Extract the (X, Y) coordinate from the center of the cell holding the provided text.  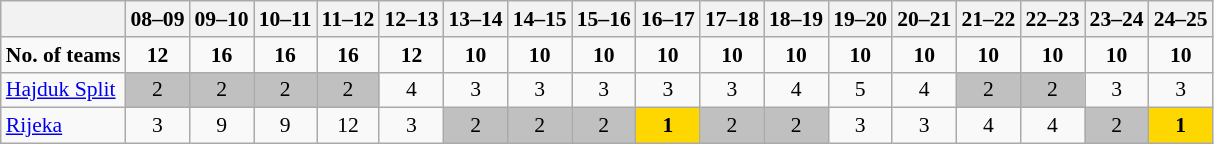
08–09 (157, 19)
11–12 (348, 19)
Rijeka (64, 126)
20–21 (924, 19)
17–18 (732, 19)
19–20 (860, 19)
21–22 (988, 19)
No. of teams (64, 55)
23–24 (1117, 19)
12–13 (411, 19)
13–14 (476, 19)
10–11 (286, 19)
18–19 (796, 19)
Hajduk Split (64, 90)
22–23 (1052, 19)
15–16 (604, 19)
09–10 (221, 19)
16–17 (668, 19)
24–25 (1181, 19)
5 (860, 90)
14–15 (540, 19)
